Scan for the cell matching the given text and deliver its [x, y] coordinate at center. 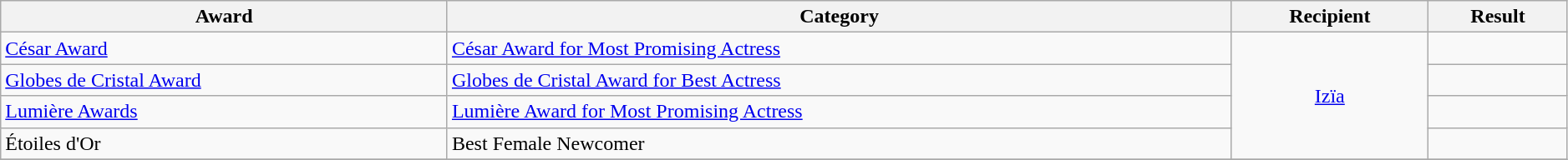
Recipient [1330, 17]
Globes de Cristal Award [224, 80]
Best Female Newcomer [839, 143]
Category [839, 17]
Lumière Award for Most Promising Actress [839, 112]
César Award [224, 48]
Globes de Cristal Award for Best Actress [839, 80]
Lumière Awards [224, 112]
Étoiles d'Or [224, 143]
Izïa [1330, 96]
Award [224, 17]
César Award for Most Promising Actress [839, 48]
Result [1498, 17]
